Capture the cell that displays the provided text and extract its [X, Y] central coordinate. 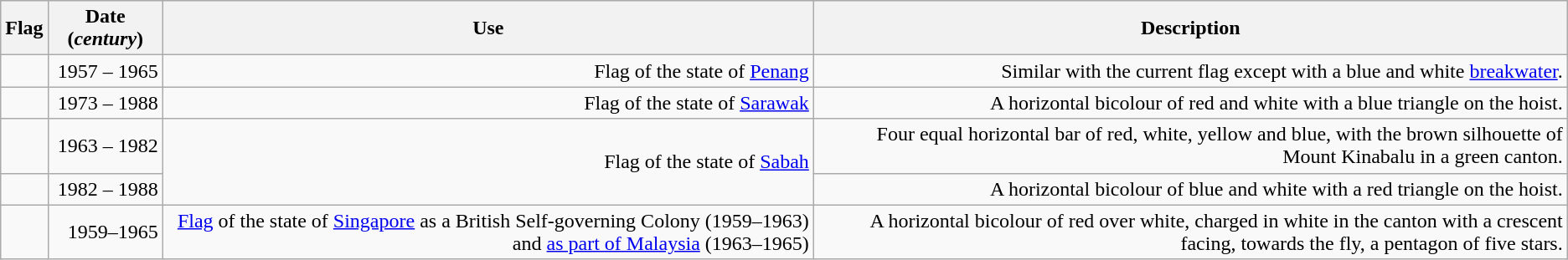
Similar with the current flag except with a blue and white breakwater. [1190, 71]
Flag of the state of Penang [487, 71]
Flag of the state of Singapore as a British Self-governing Colony (1959–1963) and as part of Malaysia (1963–1965) [487, 232]
1959–1965 [106, 232]
A horizontal bicolour of blue and white with a red triangle on the hoist. [1190, 189]
1963 – 1982 [106, 145]
Flag of the state of Sabah [487, 162]
Flag of the state of Sarawak [487, 103]
Description [1190, 28]
1982 – 1988 [106, 189]
1973 – 1988 [106, 103]
Four equal horizontal bar of red, white, yellow and blue, with the brown silhouette of Mount Kinabalu in a green canton. [1190, 145]
A horizontal bicolour of red and white with a blue triangle on the hoist. [1190, 103]
1957 – 1965 [106, 71]
A horizontal bicolour of red over white, charged in white in the canton with a crescent facing, towards the fly, a pentagon of five stars. [1190, 232]
Use [487, 28]
Date (century) [106, 28]
Flag [24, 28]
